Return the (X, Y) coordinate for the center point of the cell that contains the specified text.  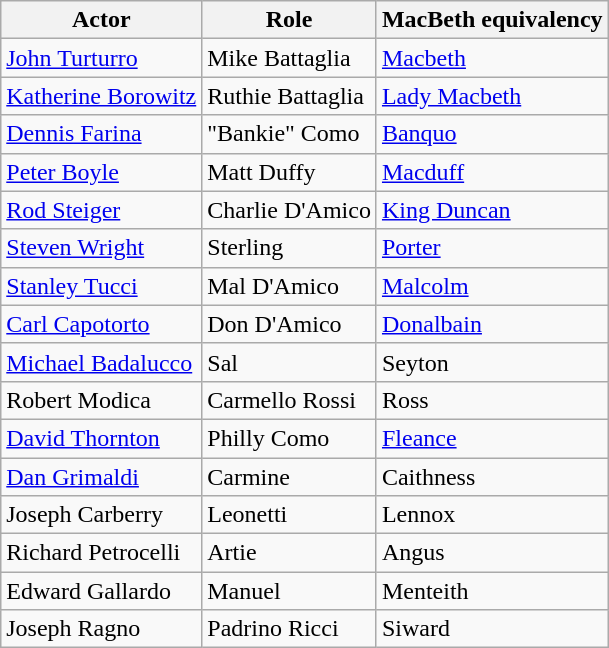
Steven Wright (102, 248)
Katherine Borowitz (102, 96)
Sterling (290, 248)
Menteith (492, 591)
Malcolm (492, 286)
Ross (492, 400)
Joseph Ragno (102, 629)
Carl Capotorto (102, 324)
John Turturro (102, 58)
Leonetti (290, 515)
Macduff (492, 172)
Charlie D'Amico (290, 210)
David Thornton (102, 438)
Ruthie Battaglia (290, 96)
Padrino Ricci (290, 629)
Don D'Amico (290, 324)
Peter Boyle (102, 172)
Porter (492, 248)
Siward (492, 629)
Banquo (492, 134)
King Duncan (492, 210)
Fleance (492, 438)
Actor (102, 20)
Lennox (492, 515)
Joseph Carberry (102, 515)
Dennis Farina (102, 134)
Macbeth (492, 58)
Lady Macbeth (492, 96)
Mike Battaglia (290, 58)
Matt Duffy (290, 172)
Stanley Tucci (102, 286)
Angus (492, 553)
"Bankie" Como (290, 134)
Mal D'Amico (290, 286)
Caithness (492, 477)
Edward Gallardo (102, 591)
Philly Como (290, 438)
Donalbain (492, 324)
Role (290, 20)
Richard Petrocelli (102, 553)
Michael Badalucco (102, 362)
Robert Modica (102, 400)
Carmine (290, 477)
Carmello Rossi (290, 400)
Artie (290, 553)
Sal (290, 362)
MacBeth equivalency (492, 20)
Dan Grimaldi (102, 477)
Manuel (290, 591)
Rod Steiger (102, 210)
Seyton (492, 362)
